Scan for the cell matching the given text and deliver its (X, Y) coordinate at center. 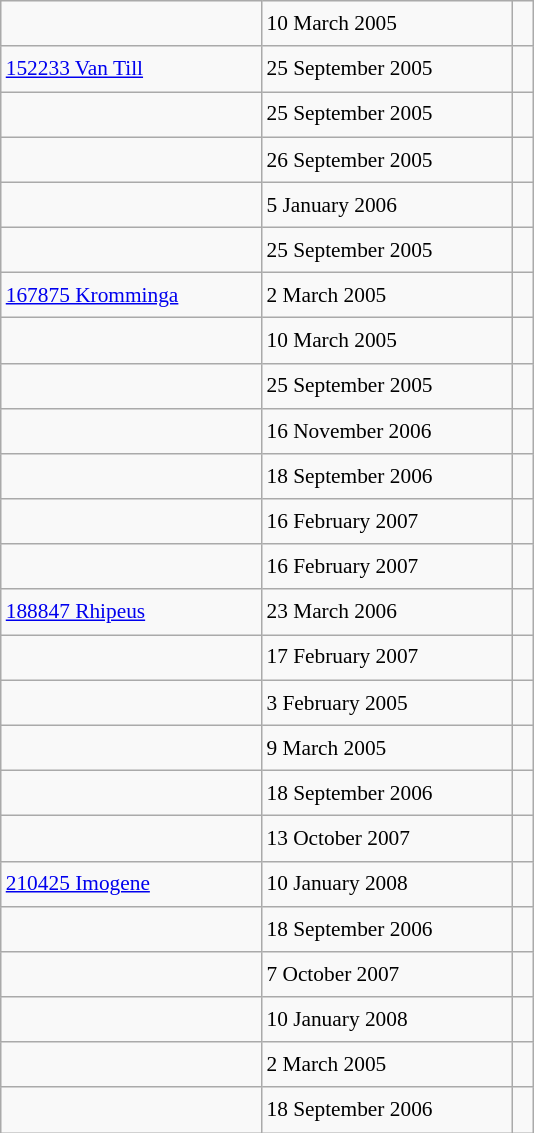
3 February 2005 (386, 702)
167875 Kromminga (132, 296)
17 February 2007 (386, 658)
188847 Rhipeus (132, 612)
16 November 2006 (386, 430)
7 October 2007 (386, 974)
5 January 2006 (386, 204)
210425 Imogene (132, 884)
9 March 2005 (386, 748)
23 March 2006 (386, 612)
13 October 2007 (386, 838)
152233 Van Till (132, 68)
26 September 2005 (386, 160)
